Scan for the cell matching the given text and deliver its (x, y) coordinate at center. 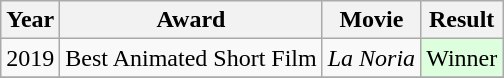
Award (191, 20)
La Noria (371, 58)
Year (30, 20)
Winner (462, 58)
Best Animated Short Film (191, 58)
2019 (30, 58)
Movie (371, 20)
Result (462, 20)
